From the cell containing the given text, extract its center point as (X, Y) coordinate. 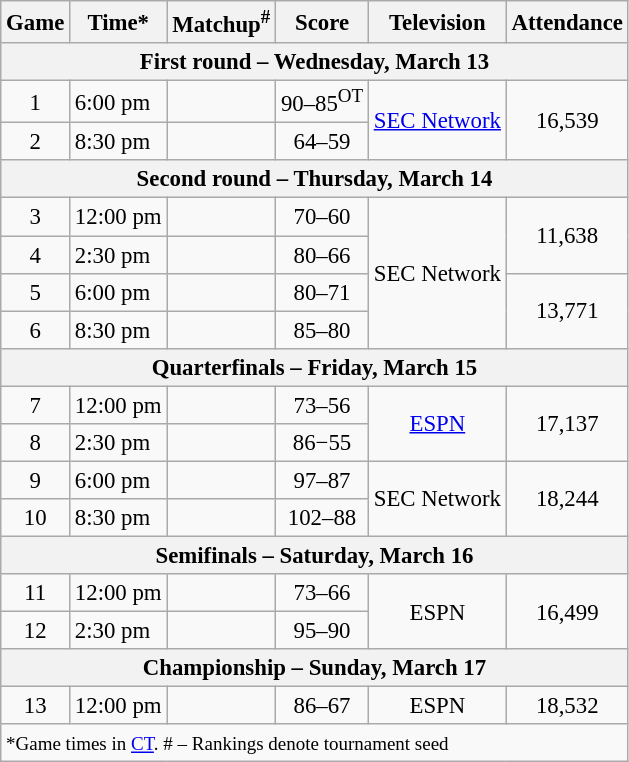
85–80 (322, 330)
86−55 (322, 443)
86–67 (322, 706)
6 (36, 330)
Score (322, 22)
4 (36, 255)
13 (36, 706)
5 (36, 292)
Second round – Thursday, March 14 (314, 179)
10 (36, 518)
73–66 (322, 593)
97–87 (322, 480)
8 (36, 443)
Championship – Sunday, March 17 (314, 668)
2 (36, 142)
95–90 (322, 631)
First round – Wednesday, March 13 (314, 62)
3 (36, 217)
102–88 (322, 518)
*Game times in CT. # – Rankings denote tournament seed (314, 743)
73–56 (322, 405)
18,244 (567, 498)
64–59 (322, 142)
18,532 (567, 706)
Time* (118, 22)
Semifinals – Saturday, March 16 (314, 555)
13,771 (567, 310)
70–60 (322, 217)
Attendance (567, 22)
90–85OT (322, 102)
16,539 (567, 121)
16,499 (567, 612)
7 (36, 405)
Matchup# (222, 22)
Game (36, 22)
80–71 (322, 292)
Television (437, 22)
11 (36, 593)
Quarterfinals – Friday, March 15 (314, 367)
80–66 (322, 255)
11,638 (567, 236)
12 (36, 631)
1 (36, 102)
9 (36, 480)
17,137 (567, 424)
